Locate the cell with the specified text and output its [x, y] center coordinate. 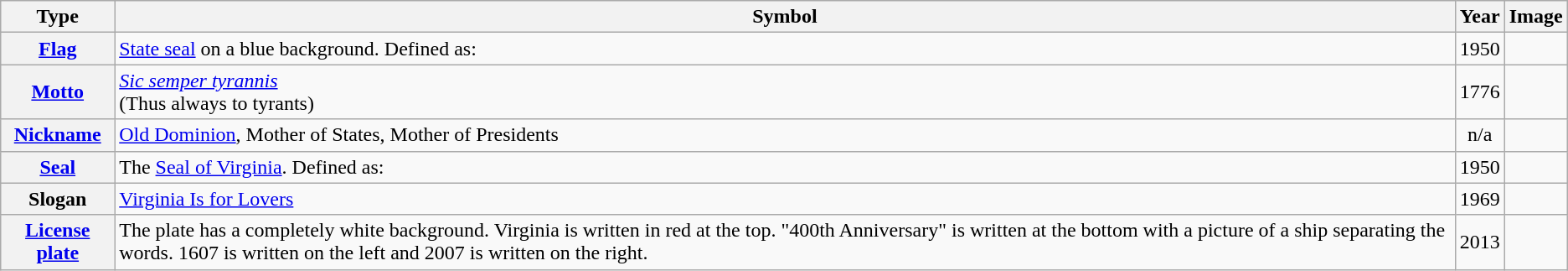
n/a [1479, 135]
License plate [58, 242]
Seal [58, 167]
Symbol [785, 17]
Virginia Is for Lovers [785, 199]
Type [58, 17]
State seal on a blue background. Defined as: [785, 49]
1776 [1479, 92]
Sic semper tyrannis(Thus always to tyrants) [785, 92]
Flag [58, 49]
Slogan [58, 199]
Nickname [58, 135]
Old Dominion, Mother of States, Mother of Presidents [785, 135]
Motto [58, 92]
Image [1536, 17]
The Seal of Virginia. Defined as: [785, 167]
Year [1479, 17]
1969 [1479, 199]
2013 [1479, 242]
